Provide the (x, y) coordinate of the cell's center where the given text is located.  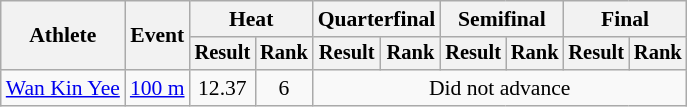
Wan Kin Yee (63, 88)
6 (284, 88)
Final (624, 19)
Event (158, 36)
Semifinal (502, 19)
Did not advance (500, 88)
Athlete (63, 36)
12.37 (223, 88)
100 m (158, 88)
Heat (252, 19)
Quarterfinal (377, 19)
